Extract the (x, y) coordinate from the center of the cell holding the provided text.  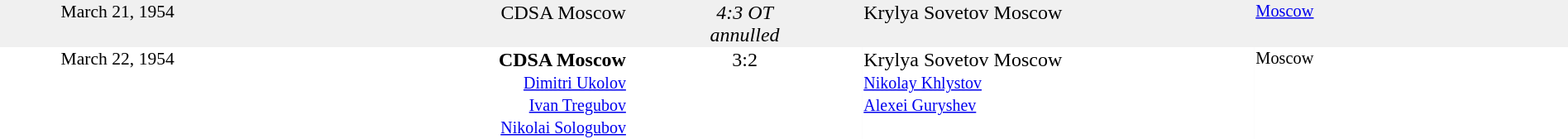
March 22, 1954 (117, 93)
3:2 (744, 93)
March 21, 1954 (117, 23)
4:3 OT annulled (744, 23)
CDSA Moscow (431, 23)
Krylya Sovetov MoscowNikolay KhlystovAlexei Guryshev (1059, 93)
Krylya Sovetov Moscow (1059, 23)
CDSA MoscowDimitri UkolovIvan TregubovNikolai Sologubov (431, 93)
